Detect which cell encompasses the target text, then output its [x, y] center coordinate. 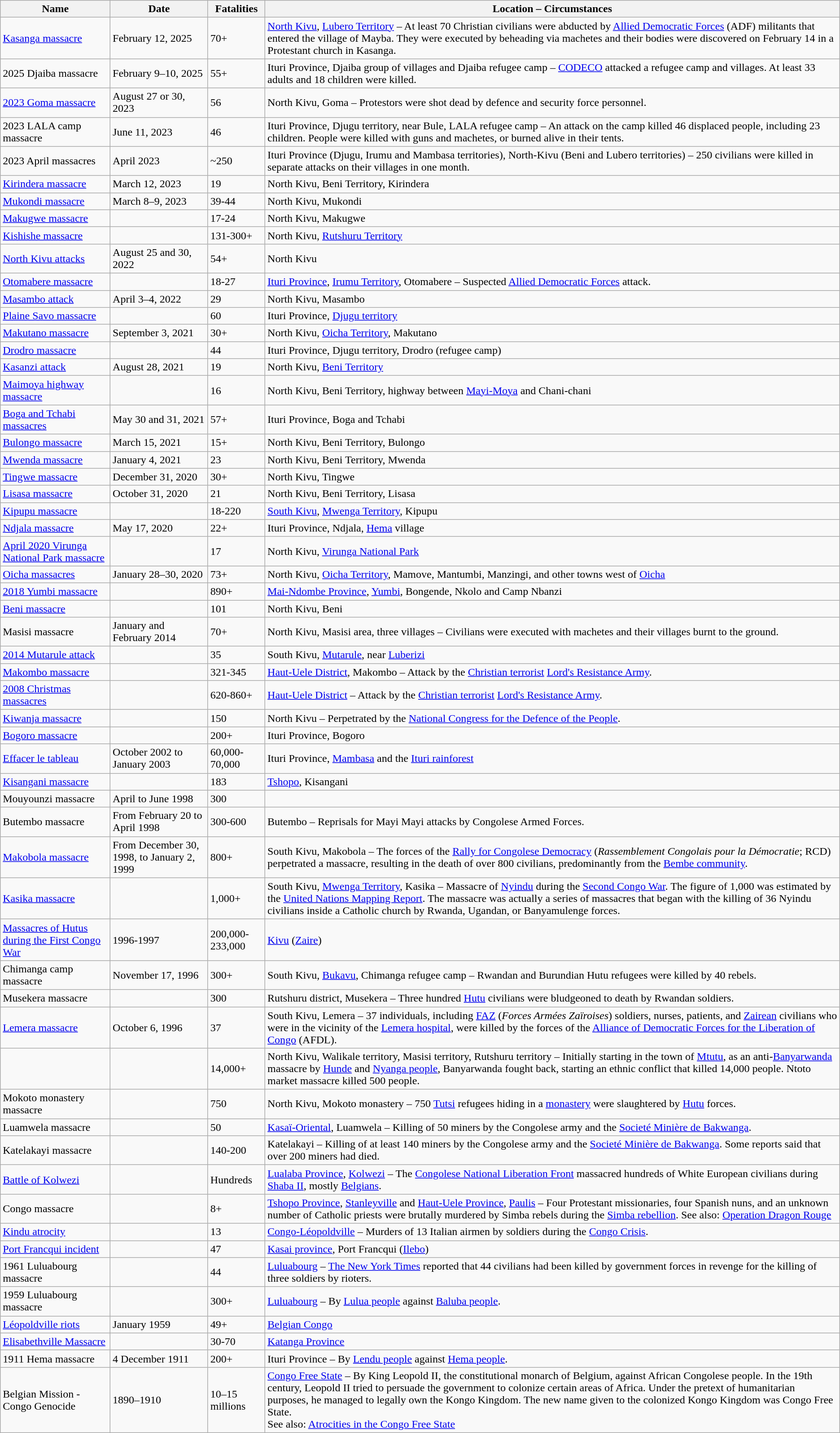
Otomabere massacre [56, 281]
North Kivu, Tingwe [553, 477]
56 [236, 102]
15+ [236, 443]
50 [236, 1127]
North Kivu, Mokoto monastery – 750 Tutsi refugees hiding in a monastery were slaughtered by Hutu forces. [553, 1104]
890+ [236, 591]
750 [236, 1104]
April 2020 Virunga National Park massacre [56, 551]
North Kivu, Rutshuru Territory [553, 235]
North Kivu, Makugwe [553, 218]
Kasaï-Oriental, Luamwela – Killing of 50 miners by the Congolese army and the Societé Minière de Bakwanga. [553, 1127]
~250 [236, 161]
Kishishe massacre [56, 235]
29 [236, 299]
183 [236, 782]
Makugwe massacre [56, 218]
Mokoto monastery massacre [56, 1104]
2023 April massacres [56, 161]
47 [236, 1249]
Butembo massacre [56, 822]
Mwenda massacre [56, 460]
Date [159, 9]
Name [56, 9]
South Kivu, Mutarule, near Luberizi [553, 655]
Katanga Province [553, 1341]
North Kivu, Beni Territory, Bulongo [553, 443]
21 [236, 494]
May 30 and 31, 2021 [159, 419]
October 31, 2020 [159, 494]
February 9–10, 2025 [159, 74]
October 2002 to January 2003 [159, 759]
Rutshuru district, Musekera – Three hundred Hutu civilians were bludgeoned to death by Rwandan soldiers. [553, 998]
North Kivu, Beni Territory, Mwenda [553, 460]
April 3–4, 2022 [159, 299]
Bogoro massacre [56, 735]
Ituri Province, Ndjala, Hema village [553, 528]
620-860+ [236, 695]
Ituri Province, Boga and Tchabi [553, 419]
Tingwe massacre [56, 477]
January and February 2014 [159, 632]
13 [236, 1232]
17 [236, 551]
18-220 [236, 511]
From December 30, 1998, to January 2, 1999 [159, 857]
Kindu atrocity [56, 1232]
2023 LALA camp massacre [56, 132]
46 [236, 132]
Kirindera massacre [56, 184]
April to June 1998 [159, 799]
131-300+ [236, 235]
Kasika massacre [56, 898]
Makutano massacre [56, 333]
North Kivu, Virunga National Park [553, 551]
Belgian Mission - Congo Genocide [56, 1400]
South Kivu, Mwenga Territory, Kipupu [553, 511]
57+ [236, 419]
1911 Hema massacre [56, 1358]
September 3, 2021 [159, 333]
May 17, 2020 [159, 528]
August 28, 2021 [159, 367]
Kivu (Zaire) [553, 940]
2014 Mutarule attack [56, 655]
Haut-Uele District – Attack by the Christian terrorist Lord's Resistance Army. [553, 695]
60,000-70,000 [236, 759]
30-70 [236, 1341]
January 28–30, 2020 [159, 574]
North Kivu – Perpetrated by the National Congress for the Defence of the People. [553, 718]
Beni massacre [56, 608]
Kiwanja massacre [56, 718]
Tshopo, Kisangani [553, 782]
8+ [236, 1209]
54+ [236, 259]
200,000-233,000 [236, 940]
Plaine Savo massacre [56, 316]
Chimanga camp massacre [56, 975]
Masambo attack [56, 299]
35 [236, 655]
North Kivu, Oicha Territory, Makutano [553, 333]
Effacer le tableau [56, 759]
North Kivu, Mukondi [553, 201]
North Kivu, Beni Territory, highway between Mayi-Moya and Chani-chani [553, 391]
Lemera massacre [56, 1027]
140-200 [236, 1150]
December 31, 2020 [159, 477]
Ndjala massacre [56, 528]
73+ [236, 574]
January 4, 2021 [159, 460]
Oicha massacres [56, 574]
800+ [236, 857]
August 25 and 30, 2022 [159, 259]
23 [236, 460]
North Kivu, Beni Territory, Lisasa [553, 494]
300-600 [236, 822]
Lisasa massacre [56, 494]
Léopoldville riots [56, 1324]
17-24 [236, 218]
North Kivu, Beni Territory, Kirindera [553, 184]
Mukondi massacre [56, 201]
1,000+ [236, 898]
150 [236, 718]
North Kivu, Beni [553, 608]
April 2023 [159, 161]
Kisangani massacre [56, 782]
39-44 [236, 201]
Fatalities [236, 9]
From February 20 to April 1998 [159, 822]
Ituri Province, Mambasa and the Ituri rainforest [553, 759]
Ituri Province, Irumu Territory, Otomabere – Suspected Allied Democratic Forces attack. [553, 281]
Battle of Kolwezi [56, 1180]
Lualaba Province, Kolwezi – The Congolese National Liberation Front massacred hundreds of White European civilians during Shaba II, mostly Belgians. [553, 1180]
Ituri Province – By Lendu people against Hema people. [553, 1358]
March 15, 2021 [159, 443]
18-27 [236, 281]
Masisi massacre [56, 632]
2025 Djaiba massacre [56, 74]
22+ [236, 528]
Boga and Tchabi massacres [56, 419]
10–15 millions [236, 1400]
Musekera massacre [56, 998]
Belgian Congo [553, 1324]
Makobola massacre [56, 857]
Luamwela massacre [56, 1127]
1890–1910 [159, 1400]
Ituri Province, Djugu territory [553, 316]
Mai-Ndombe Province, Yumbi, Bongende, Nkolo and Camp Nbanzi [553, 591]
2018 Yumbi massacre [56, 591]
March 12, 2023 [159, 184]
Kasanga massacre [56, 38]
Katelakayi massacre [56, 1150]
March 8–9, 2023 [159, 201]
Elisabethville Massacre [56, 1341]
Port Francqui incident [56, 1249]
Massacres of Hutus during the First Congo War [56, 940]
Congo-Léopoldville – Murders of 13 Italian airmen by soldiers during the Congo Crisis. [553, 1232]
Maimoya highway massacre [56, 391]
October 6, 1996 [159, 1027]
January 1959 [159, 1324]
North Kivu [553, 259]
North Kivu, Goma – Protestors were shot dead by defence and security force personnel. [553, 102]
Kasai province, Port Francqui (Ilebo) [553, 1249]
North Kivu, Oicha Territory, Mamove, Mantumbi, Manzingi, and other towns west of Oicha [553, 574]
Kasanzi attack [56, 367]
Kipupu massacre [56, 511]
North Kivu attacks [56, 259]
14,000+ [236, 1069]
37 [236, 1027]
Luluabourg – By Lulua people against Baluba people. [553, 1301]
49+ [236, 1324]
101 [236, 608]
Mouyounzi massacre [56, 799]
60 [236, 316]
North Kivu, Masisi area, three villages – Civilians were executed with machetes and their villages burnt to the ground. [553, 632]
North Kivu, Beni Territory [553, 367]
North Kivu, Masambo [553, 299]
321-345 [236, 672]
Drodro massacre [56, 350]
1961 Luluabourg massacre [56, 1272]
June 11, 2023 [159, 132]
2008 Christmas massacres [56, 695]
4 December 1911 [159, 1358]
Makombo massacre [56, 672]
1959 Luluabourg massacre [56, 1301]
Butembo – Reprisals for Mayi Mayi attacks by Congolese Armed Forces. [553, 822]
South Kivu, Bukavu, Chimanga refugee camp – Rwandan and Burundian Hutu refugees were killed by 40 rebels. [553, 975]
Haut-Uele District, Makombo – Attack by the Christian terrorist Lord's Resistance Army. [553, 672]
August 27 or 30, 2023 [159, 102]
1996-1997 [159, 940]
Bulongo massacre [56, 443]
Ituri Province, Djugu territory, Drodro (refugee camp) [553, 350]
Ituri Province, Bogoro [553, 735]
November 17, 1996 [159, 975]
Hundreds [236, 1180]
55+ [236, 74]
2023 Goma massacre [56, 102]
Location – Circumstances [553, 9]
16 [236, 391]
Congo massacre [56, 1209]
February 12, 2025 [159, 38]
